From the cell containing the given text, extract its center point as [X, Y] coordinate. 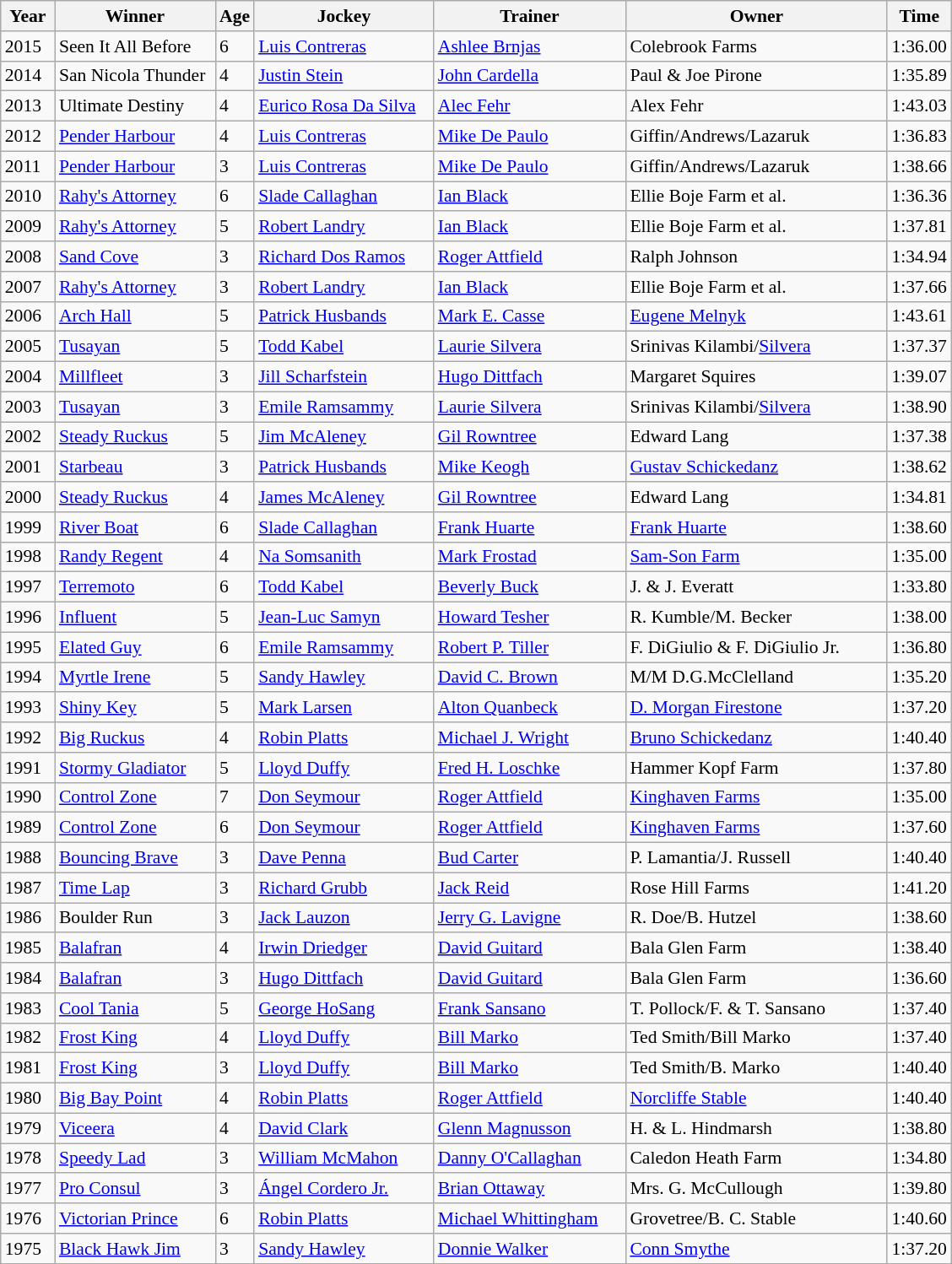
Irwin Driedger [344, 948]
7 [235, 797]
2003 [28, 407]
1996 [28, 618]
Hammer Kopf Farm [756, 768]
Arch Hall [135, 316]
Boulder Run [135, 918]
Influent [135, 618]
1995 [28, 647]
Jean-Luc Samyn [344, 618]
Norcliffe Stable [756, 1099]
1999 [28, 527]
Victorian Prince [135, 1218]
D. Morgan Firestone [756, 708]
Cool Tania [135, 1008]
Mark E. Casse [530, 316]
Beverly Buck [530, 587]
Millfleet [135, 377]
Eurico Rosa Da Silva [344, 106]
1:35.89 [918, 76]
1998 [28, 557]
Robert P. Tiller [530, 647]
1:37.80 [918, 768]
F. DiGiulio & F. DiGiulio Jr. [756, 647]
Jerry G. Lavigne [530, 918]
P. Lamantia/J. Russell [756, 858]
Dave Penna [344, 858]
Jack Lauzon [344, 918]
David C. Brown [530, 678]
Brian Ottaway [530, 1189]
Alton Quanbeck [530, 708]
1993 [28, 708]
Shiny Key [135, 708]
Paul & Joe Pirone [756, 76]
2002 [28, 437]
1980 [28, 1099]
1979 [28, 1128]
1:39.07 [918, 377]
Frank Sansano [530, 1008]
Winner [135, 16]
2000 [28, 497]
1:34.80 [918, 1159]
2010 [28, 197]
Jockey [344, 16]
1989 [28, 828]
Randy Regent [135, 557]
Gustav Schickedanz [756, 467]
San Nicola Thunder [135, 76]
1:43.03 [918, 106]
Starbeau [135, 467]
1987 [28, 888]
1983 [28, 1008]
Alec Fehr [530, 106]
Pro Consul [135, 1189]
1:35.20 [918, 678]
Ted Smith/B. Marko [756, 1068]
2004 [28, 377]
James McAleney [344, 497]
1:37.37 [918, 347]
Michael J. Wright [530, 737]
Bruno Schickedanz [756, 737]
Time [918, 16]
Jack Reid [530, 888]
Mrs. G. McCullough [756, 1189]
William McMahon [344, 1159]
Bouncing Brave [135, 858]
1:41.20 [918, 888]
T. Pollock/F. & T. Sansano [756, 1008]
1:38.66 [918, 166]
Stormy Gladiator [135, 768]
1:38.00 [918, 618]
1:39.80 [918, 1189]
2014 [28, 76]
Terremoto [135, 587]
Speedy Lad [135, 1159]
Owner [756, 16]
Jill Scharfstein [344, 377]
R. Doe/B. Hutzel [756, 918]
1:38.40 [918, 948]
Age [235, 16]
Trainer [530, 16]
1986 [28, 918]
2005 [28, 347]
River Boat [135, 527]
Big Ruckus [135, 737]
Sand Cove [135, 257]
2013 [28, 106]
Colebrook Farms [756, 46]
2012 [28, 137]
Elated Guy [135, 647]
Ashlee Brnjas [530, 46]
Year [28, 16]
1991 [28, 768]
2008 [28, 257]
George HoSang [344, 1008]
1:38.90 [918, 407]
1:36.80 [918, 647]
J. & J. Everatt [756, 587]
1:34.94 [918, 257]
Time Lap [135, 888]
1982 [28, 1038]
Fred H. Loschke [530, 768]
David Clark [344, 1128]
1978 [28, 1159]
1:43.61 [918, 316]
Seen It All Before [135, 46]
1:36.83 [918, 137]
Ultimate Destiny [135, 106]
1984 [28, 978]
John Cardella [530, 76]
Danny O'Callaghan [530, 1159]
1997 [28, 587]
1:36.36 [918, 197]
1:38.62 [918, 467]
Howard Tesher [530, 618]
1990 [28, 797]
Ángel Cordero Jr. [344, 1189]
1977 [28, 1189]
Alex Fehr [756, 106]
1976 [28, 1218]
1:36.60 [918, 978]
Grovetree/B. C. Stable [756, 1218]
1:38.80 [918, 1128]
R. Kumble/M. Becker [756, 618]
Ted Smith/Bill Marko [756, 1038]
1:33.80 [918, 587]
1:40.60 [918, 1218]
Myrtle Irene [135, 678]
2007 [28, 287]
2001 [28, 467]
1:37.60 [918, 828]
1:37.38 [918, 437]
Richard Dos Ramos [344, 257]
Donnie Walker [530, 1249]
Ralph Johnson [756, 257]
1985 [28, 948]
Eugene Melnyk [756, 316]
Big Bay Point [135, 1099]
Rose Hill Farms [756, 888]
1988 [28, 858]
Viceera [135, 1128]
Michael Whittingham [530, 1218]
1994 [28, 678]
Mike Keogh [530, 467]
Mark Frostad [530, 557]
Jim McAleney [344, 437]
Richard Grubb [344, 888]
1:36.00 [918, 46]
1992 [28, 737]
Na Somsanith [344, 557]
Bud Carter [530, 858]
2015 [28, 46]
1:34.81 [918, 497]
1975 [28, 1249]
H. & L. Hindmarsh [756, 1128]
M/M D.G.McClelland [756, 678]
2006 [28, 316]
Justin Stein [344, 76]
Glenn Magnusson [530, 1128]
Mark Larsen [344, 708]
Black Hawk Jim [135, 1249]
2011 [28, 166]
Caledon Heath Farm [756, 1159]
2009 [28, 227]
Margaret Squires [756, 377]
Conn Smythe [756, 1249]
1:37.81 [918, 227]
1981 [28, 1068]
1:37.66 [918, 287]
Sam-Son Farm [756, 557]
